Find where the given text appears and provide that cell's center as (x, y) coordinate. 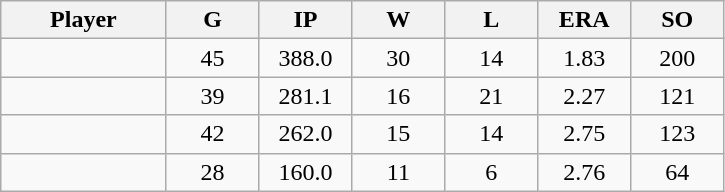
121 (678, 96)
388.0 (306, 58)
160.0 (306, 172)
2.76 (584, 172)
21 (492, 96)
15 (398, 134)
281.1 (306, 96)
Player (84, 20)
42 (212, 134)
262.0 (306, 134)
L (492, 20)
W (398, 20)
16 (398, 96)
11 (398, 172)
1.83 (584, 58)
28 (212, 172)
39 (212, 96)
2.27 (584, 96)
123 (678, 134)
64 (678, 172)
IP (306, 20)
200 (678, 58)
SO (678, 20)
G (212, 20)
ERA (584, 20)
6 (492, 172)
30 (398, 58)
45 (212, 58)
2.75 (584, 134)
